Identify which cell holds the provided text, then report its [x, y] central coordinate. 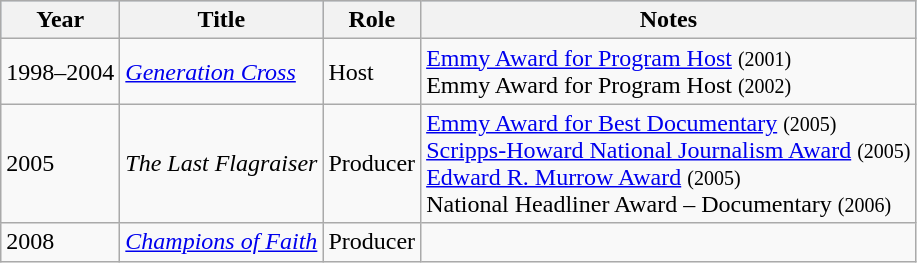
2008 [60, 242]
Title [222, 20]
1998–2004 [60, 72]
Notes [668, 20]
Champions of Faith [222, 242]
Year [60, 20]
Role [372, 20]
Generation Cross [222, 72]
The Last Flagraiser [222, 164]
Emmy Award for Program Host (2001)Emmy Award for Program Host (2002) [668, 72]
2005 [60, 164]
Host [372, 72]
